Search for the cell housing the specified text and yield its (x, y) center coordinate. 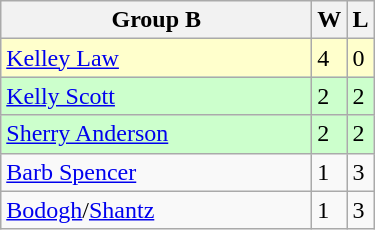
Bodogh/Shantz (156, 210)
Kelley Law (156, 58)
W (330, 20)
4 (330, 58)
Kelly Scott (156, 96)
Group B (156, 20)
0 (360, 58)
Barb Spencer (156, 172)
L (360, 20)
Sherry Anderson (156, 134)
